Return the (X, Y) coordinate for the center point of the cell that contains the specified text.  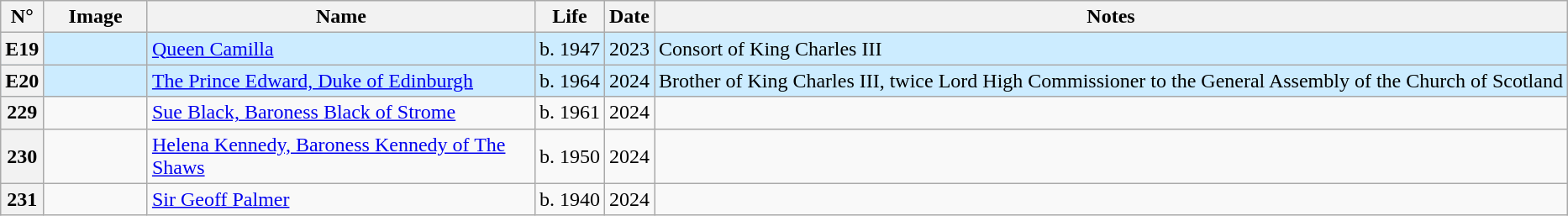
Date (630, 17)
Consort of King Charles III (1111, 49)
b. 1961 (570, 113)
b. 1947 (570, 49)
E20 (22, 81)
Image (96, 17)
E19 (22, 49)
b. 1950 (570, 156)
Sir Geoff Palmer (341, 199)
Name (341, 17)
230 (22, 156)
Notes (1111, 17)
Queen Camilla (341, 49)
The Prince Edward, Duke of Edinburgh (341, 81)
Life (570, 17)
229 (22, 113)
2023 (630, 49)
231 (22, 199)
Brother of King Charles III, twice Lord High Commissioner to the General Assembly of the Church of Scotland (1111, 81)
b. 1964 (570, 81)
N° (22, 17)
b. 1940 (570, 199)
Sue Black, Baroness Black of Strome (341, 113)
Helena Kennedy, Baroness Kennedy of The Shaws (341, 156)
